Search for the cell housing the specified text and yield its [X, Y] center coordinate. 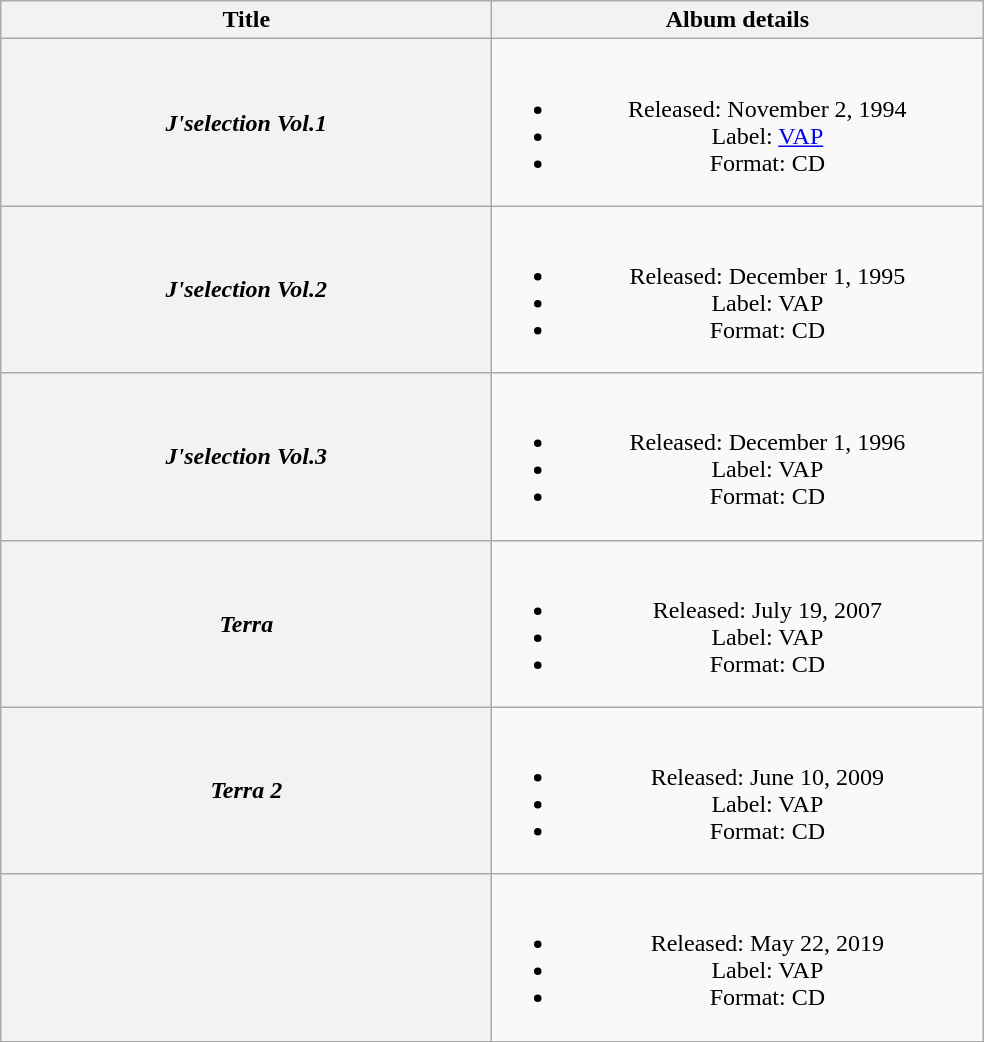
Title [246, 20]
Terra 2 [246, 790]
Released: July 19, 2007Label: VAPFormat: CD [738, 624]
Terra [246, 624]
Released: June 10, 2009Label: VAPFormat: CD [738, 790]
J'selection Vol.2 [246, 290]
Released: November 2, 1994Label: VAPFormat: CD [738, 122]
J'selection Vol.1 [246, 122]
J'selection Vol.3 [246, 456]
Released: May 22, 2019Label: VAPFormat: CD [738, 958]
Released: December 1, 1995Label: VAPFormat: CD [738, 290]
Released: December 1, 1996Label: VAPFormat: CD [738, 456]
Album details [738, 20]
